Find where the given text appears and provide that cell's center as (x, y) coordinate. 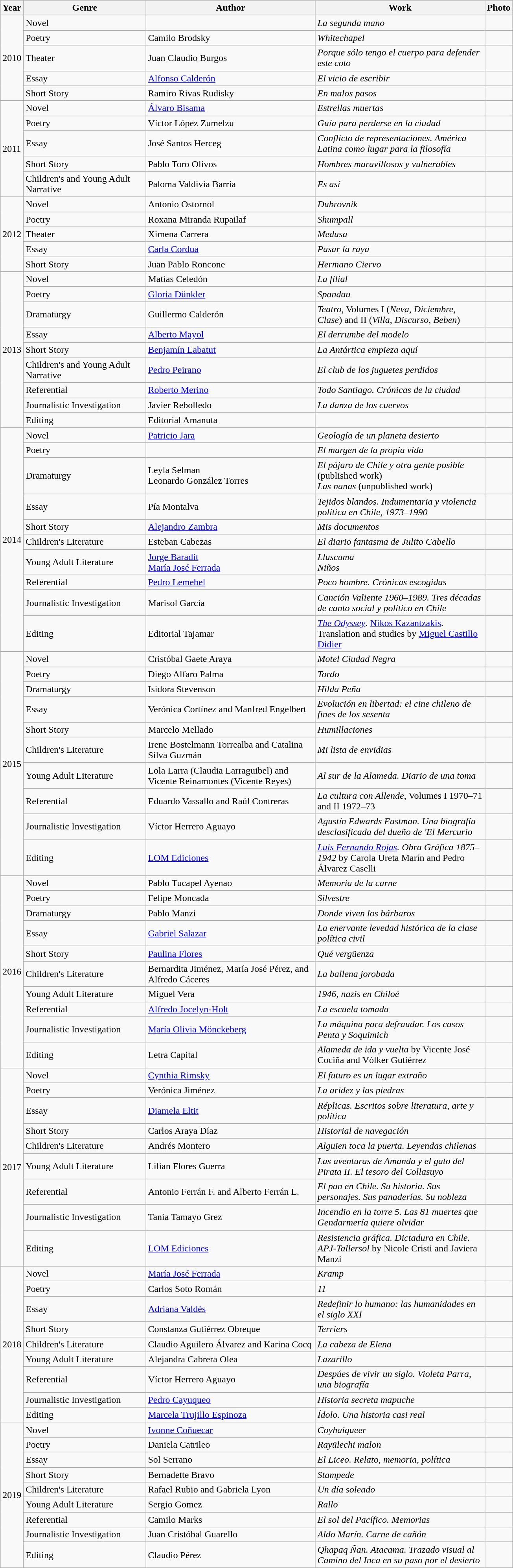
Hilda Peña (400, 689)
Rafael Rubio and Gabriela Lyon (230, 1490)
Evolución en libertad: el cine chileno de fines de los sesenta (400, 709)
Rallo (400, 1505)
Letra Capital (230, 1055)
2013 (12, 350)
Luis Fernando Rojas. Obra Gráfica 1875–1942 by Carola Ureta Marín and Pedro Álvarez Caselli (400, 857)
Tejidos blandos. Indumentaria y violencia política en Chile, 1973–1990 (400, 507)
Rayülechi malon (400, 1445)
Antonio Ostornol (230, 204)
Pablo Toro Olivos (230, 164)
El futuro es un lugar extraño (400, 1075)
Cristóbal Gaete Araya (230, 659)
Agustín Edwards Eastman. Una biografía desclasificada del dueño de 'El Mercurio (400, 827)
Eduardo Vassallo and Raúl Contreras (230, 801)
Motel Ciudad Negra (400, 659)
Sergio Gomez (230, 1505)
Pablo Manzi (230, 913)
Whitechapel (400, 38)
Diego Alfaro Palma (230, 674)
Medusa (400, 234)
Carlos Araya Díaz (230, 1131)
2014 (12, 540)
Pedro Cayuqueo (230, 1400)
Terriers (400, 1329)
Pedro Lemebel (230, 582)
Réplicas. Escritos sobre literatura, arte y política (400, 1111)
Verónica Cortínez and Manfred Engelbert (230, 709)
Geología de un planeta desierto (400, 435)
Memoria de la carne (400, 883)
Isidora Stevenson (230, 689)
Humillaciones (400, 730)
Lilian Flores Guerra (230, 1166)
Al sur de la Alameda. Diario de una toma (400, 776)
Qué vergüenza (400, 954)
Historia secreta mapuche (400, 1400)
Shumpall (400, 219)
Benjamín Labatut (230, 350)
The Odyssey. Nikos Kazantzakis. Translation and studies by Miguel Castillo Didier (400, 634)
La enervante levedad histórica de la clase política civil (400, 934)
Marisol García (230, 603)
Alameda de ida y vuelta by Vicente José Cociña and Vólker Gutiérrez (400, 1055)
Estrellas muertas (400, 108)
Lazarillo (400, 1359)
Adriana Valdés (230, 1309)
Conflicto de representaciones. América Latina como lugar para la filosofía (400, 143)
Poco hombre. Crónicas escogidas (400, 582)
Editorial Amanuta (230, 420)
Diamela Eltit (230, 1111)
Marcelo Mellado (230, 730)
2010 (12, 58)
Juan Cristóbal Guarello (230, 1535)
Editorial Tajamar (230, 634)
Paloma Valdivia Barría (230, 184)
Silvestre (400, 898)
Teatro, Volumes I (Neva, Diciembre, Clase) and II (Villa, Discurso, Beben) (400, 315)
La cabeza de Elena (400, 1344)
LluscumaNiños (400, 562)
Author (230, 8)
Ximena Carrera (230, 234)
Patricio Jara (230, 435)
Incendio en la torre 5. Las 81 muertes que Gendarmería quiere olvidar (400, 1218)
Alfredo Jocelyn-Holt (230, 1009)
Roxana Miranda Rupailaf (230, 219)
Aldo Marín. Carne de cañón (400, 1535)
Pedro Peirano (230, 370)
Víctor López Zumelzu (230, 123)
Juan Pablo Roncone (230, 264)
Tordo (400, 674)
Spandau (400, 294)
Alfonso Calderón (230, 78)
La danza de los cuervos (400, 405)
2015 (12, 764)
Dubrovnik (400, 204)
2012 (12, 234)
Leyla SelmanLeonardo González Torres (230, 475)
Antonio Ferrán F. and Alberto Ferrán L. (230, 1192)
Mis documentos (400, 527)
Hermano Ciervo (400, 264)
2011 (12, 149)
Verónica Jiménez (230, 1090)
Bernardita Jiménez, María José Pérez, and Alfredo Cáceres (230, 974)
Coyhaiqueer (400, 1430)
El derrumbe del modelo (400, 335)
El club de los juguetes perdidos (400, 370)
Pablo Tucapel Ayenao (230, 883)
La segunda mano (400, 23)
Juan Claudio Burgos (230, 58)
La aridez y las piedras (400, 1090)
Carlos Soto Román (230, 1289)
Es así (400, 184)
Marcela Trujillo Espinoza (230, 1415)
Ídolo. Una historia casi real (400, 1415)
Donde viven los bárbaros (400, 913)
Irene Bostelmann Torrealba and Catalina Silva Guzmán (230, 750)
El pájaro de Chile y otra gente posible (published work) Las nanas (unpublished work) (400, 475)
El diario fantasma de Julito Cabello (400, 542)
La cultura con Allende, Volumes I 1970–71 and II 1972–73 (400, 801)
Pasar la raya (400, 249)
El margen de la propia vida (400, 450)
Genre (85, 8)
Todo Santiago. Crónicas de la ciudad (400, 390)
Cynthia Rimsky (230, 1075)
Gabriel Salazar (230, 934)
Jorge Baradit María José Ferrada (230, 562)
María José Ferrada (230, 1274)
Claudio Pérez (230, 1555)
El pan en Chile. Su historia. Sus personajes. Sus panaderías. Su nobleza (400, 1192)
Paulina Flores (230, 954)
Ivonne Coñuecar (230, 1430)
La escuela tomada (400, 1009)
Pía Montalva (230, 507)
Esteban Cabezas (230, 542)
2018 (12, 1344)
Hombres maravillosos y vulnerables (400, 164)
Camilo Marks (230, 1520)
Canción Valiente 1960–1989. Tres décadas de canto social y político en Chile (400, 603)
Alejandra Cabrera Olea (230, 1359)
Gloria Dünkler (230, 294)
José Santos Herceg (230, 143)
Qhapaq Ñan. Atacama. Trazado visual al Camino del Inca en su paso por el desierto (400, 1555)
Sol Serrano (230, 1459)
La filial (400, 279)
Lola Larra (Claudia Larraguibel) and Vicente Reinamontes (Vicente Reyes) (230, 776)
Porque sólo tengo el cuerpo para defender este coto (400, 58)
1946, nazis en Chiloé (400, 994)
Mi lista de envidias (400, 750)
Photo (498, 8)
Felipe Moncada (230, 898)
María Olivia Mönckeberg (230, 1030)
El vicio de escribir (400, 78)
Ramiro Rivas Rudisky (230, 93)
11 (400, 1289)
2019 (12, 1495)
Tania Tamayo Grez (230, 1218)
Alejandro Zambra (230, 527)
El Liceo. Relato, memoria, política (400, 1459)
Redefinir lo humano: las humanidades en el siglo XXI (400, 1309)
Resistencia gráfica. Dictadura en Chile. APJ-Tallersol by Nicole Cristi and Javiera Manzi (400, 1248)
Work (400, 8)
Alguien toca la puerta. Leyendas chilenas (400, 1146)
Kramp (400, 1274)
Despúes de vivir un siglo. Violeta Parra, una biografía (400, 1380)
Roberto Merino (230, 390)
Camilo Brodsky (230, 38)
El sol del Pacífico. Memorias (400, 1520)
Javier Rebolledo (230, 405)
Claudio Aguilero Álvarez and Karina Cocq (230, 1344)
Constanza Gutiérrez Obreque (230, 1329)
En malos pasos (400, 93)
2017 (12, 1167)
Carla Cordua (230, 249)
Bernadette Bravo (230, 1474)
Miguel Vera (230, 994)
Un día soleado (400, 1490)
Year (12, 8)
Historial de navegación (400, 1131)
Guía para perderse en la ciudad (400, 123)
La ballena jorobada (400, 974)
Stampede (400, 1474)
La Antártica empieza aquí (400, 350)
Guillermo Calderón (230, 315)
Alberto Mayol (230, 335)
Álvaro Bisama (230, 108)
Matías Celedón (230, 279)
Las aventuras de Amanda y el gato del Pirata II. El tesoro del Collasuyo (400, 1166)
Daniela Catrileo (230, 1445)
2016 (12, 972)
La máquina para defraudar. Los casos Penta y Soquimich (400, 1030)
Andrés Montero (230, 1146)
